Locate the cell with the specified text and output its (x, y) center coordinate. 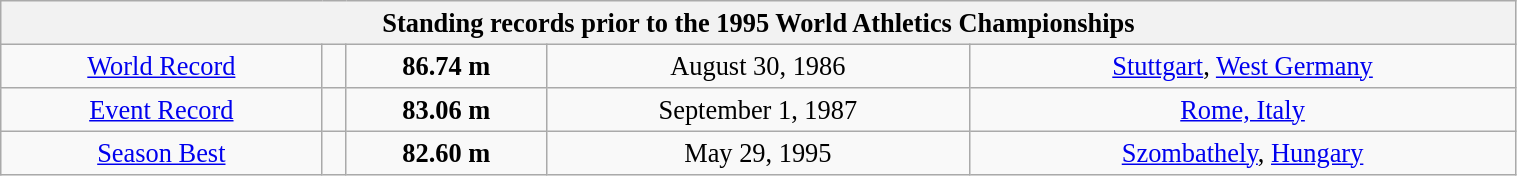
World Record (162, 66)
August 30, 1986 (758, 66)
Season Best (162, 153)
Event Record (162, 109)
September 1, 1987 (758, 109)
Standing records prior to the 1995 World Athletics Championships (758, 22)
82.60 m (446, 153)
May 29, 1995 (758, 153)
Stuttgart, West Germany (1242, 66)
Rome, Italy (1242, 109)
83.06 m (446, 109)
86.74 m (446, 66)
Szombathely, Hungary (1242, 153)
